Return [x, y] of the center of cell containing provided text 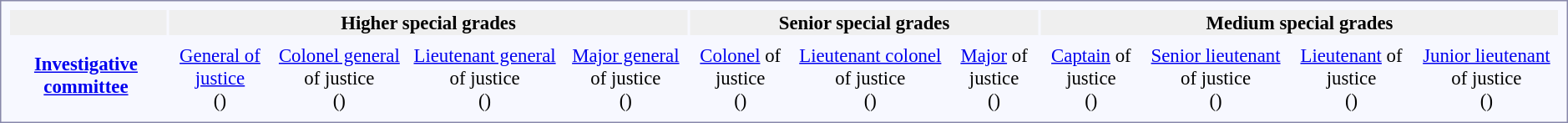
Higher special grades [428, 23]
Captain of justice() [1091, 78]
Lieutenant general of justice() [485, 78]
Senior lieutenant of justice() [1216, 78]
Colonel of justice() [740, 78]
Investigative committee [86, 75]
Major of justice() [994, 78]
Colonel general of justice() [339, 78]
Major general of justice() [626, 78]
Lieutenant colonel of justice() [870, 78]
Medium special grades [1299, 23]
Senior special grades [864, 23]
Junior lieutenant of justice() [1486, 78]
General of justice() [220, 78]
Lieutenant of justice() [1351, 78]
